Find where the given text appears and provide that cell's center as [x, y] coordinate. 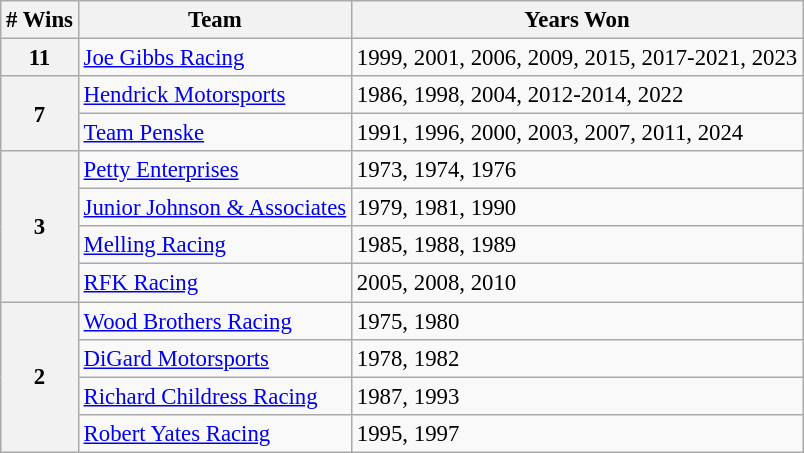
Team [214, 20]
RFK Racing [214, 283]
1978, 1982 [576, 358]
Robert Yates Racing [214, 433]
Wood Brothers Racing [214, 321]
Melling Racing [214, 245]
2005, 2008, 2010 [576, 283]
# Wins [40, 20]
7 [40, 114]
1973, 1974, 1976 [576, 170]
1979, 1981, 1990 [576, 208]
3 [40, 226]
1975, 1980 [576, 321]
Junior Johnson & Associates [214, 208]
1985, 1988, 1989 [576, 245]
11 [40, 58]
DiGard Motorsports [214, 358]
Years Won [576, 20]
Hendrick Motorsports [214, 95]
1986, 1998, 2004, 2012-2014, 2022 [576, 95]
1991, 1996, 2000, 2003, 2007, 2011, 2024 [576, 133]
Team Penske [214, 133]
1995, 1997 [576, 433]
1987, 1993 [576, 396]
Richard Childress Racing [214, 396]
1999, 2001, 2006, 2009, 2015, 2017-2021, 2023 [576, 58]
2 [40, 377]
Joe Gibbs Racing [214, 58]
Petty Enterprises [214, 170]
